Locate the cell with the specified text and output its [X, Y] center coordinate. 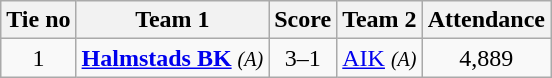
AIK (A) [380, 58]
Team 2 [380, 20]
3–1 [303, 58]
Tie no [38, 20]
Attendance [486, 20]
Team 1 [172, 20]
1 [38, 58]
Halmstads BK (A) [172, 58]
Score [303, 20]
4,889 [486, 58]
